From the cell containing the given text, extract its center point as [x, y] coordinate. 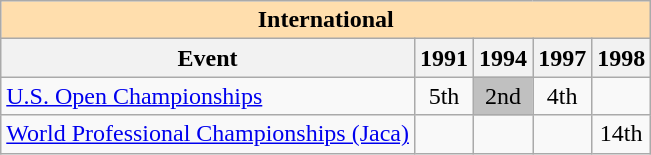
U.S. Open Championships [208, 96]
4th [562, 96]
Event [208, 58]
14th [622, 134]
2nd [504, 96]
1998 [622, 58]
1997 [562, 58]
1991 [444, 58]
1994 [504, 58]
5th [444, 96]
World Professional Championships (Jaca) [208, 134]
International [326, 20]
